Scan for the cell matching the given text and deliver its [X, Y] coordinate at center. 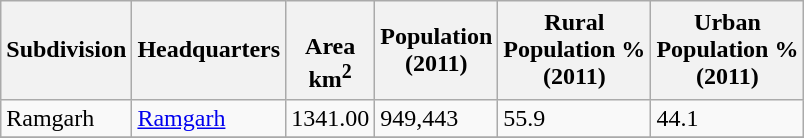
Population(2011) [436, 50]
Areakm2 [330, 50]
44.1 [728, 118]
Urban Population % (2011) [728, 50]
949,443 [436, 118]
Headquarters [209, 50]
55.9 [574, 118]
RuralPopulation %(2011) [574, 50]
1341.00 [330, 118]
Subdivision [66, 50]
